Capture the cell that displays the provided text and extract its [x, y] central coordinate. 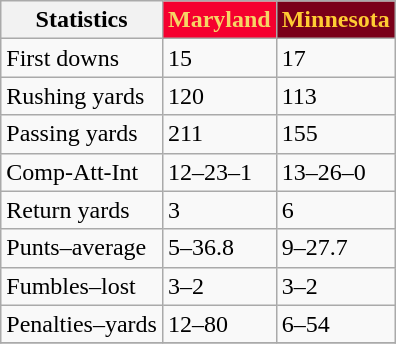
120 [219, 96]
211 [219, 134]
9–27.7 [336, 248]
6 [336, 210]
13–26–0 [336, 172]
Punts–average [82, 248]
12–80 [219, 324]
Comp-Att-Int [82, 172]
Penalties–yards [82, 324]
5–36.8 [219, 248]
113 [336, 96]
15 [219, 58]
Minnesota [336, 20]
Fumbles–lost [82, 286]
Statistics [82, 20]
Passing yards [82, 134]
155 [336, 134]
First downs [82, 58]
Return yards [82, 210]
12–23–1 [219, 172]
3 [219, 210]
Maryland [219, 20]
17 [336, 58]
6–54 [336, 324]
Rushing yards [82, 96]
